Return [X, Y] of the center of cell containing provided text 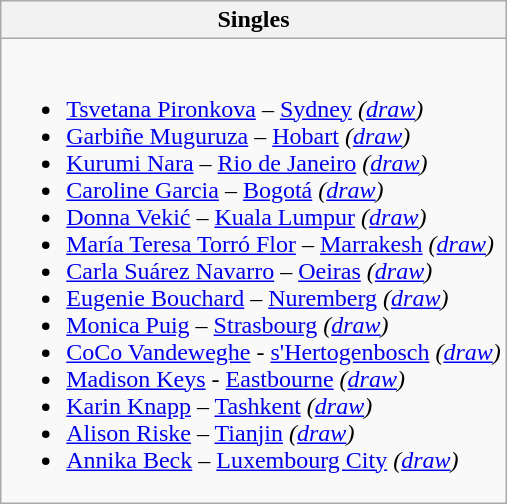
Singles [254, 20]
